Search for the cell housing the specified text and yield its (X, Y) center coordinate. 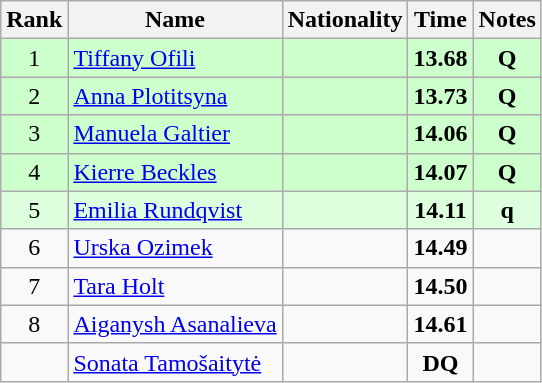
Anna Plotitsyna (175, 96)
14.11 (440, 210)
DQ (440, 362)
14.50 (440, 286)
Tiffany Ofili (175, 58)
1 (34, 58)
Time (440, 20)
4 (34, 172)
8 (34, 324)
6 (34, 248)
Urska Ozimek (175, 248)
Name (175, 20)
14.06 (440, 134)
q (507, 210)
Tara Holt (175, 286)
14.49 (440, 248)
Kierre Beckles (175, 172)
Rank (34, 20)
14.61 (440, 324)
2 (34, 96)
7 (34, 286)
13.73 (440, 96)
14.07 (440, 172)
Aiganysh Asanalieva (175, 324)
13.68 (440, 58)
Nationality (345, 20)
Emilia Rundqvist (175, 210)
3 (34, 134)
Sonata Tamošaitytė (175, 362)
5 (34, 210)
Notes (507, 20)
Manuela Galtier (175, 134)
